Extract the [X, Y] coordinate from the center of the cell holding the provided text.  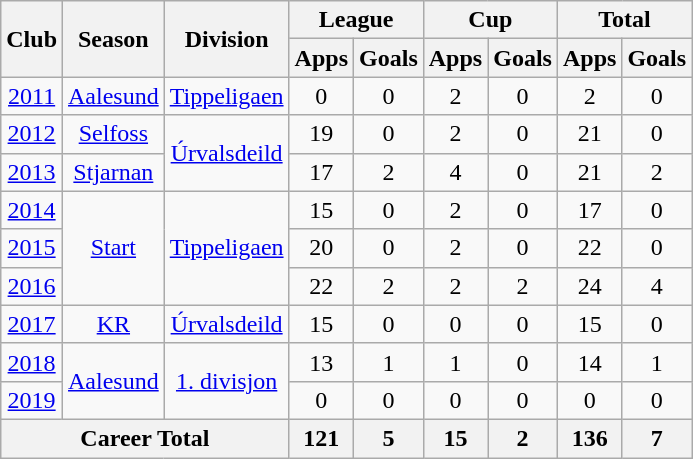
2014 [32, 210]
Stjarnan [114, 172]
2016 [32, 286]
2011 [32, 96]
Club [32, 39]
7 [657, 438]
2012 [32, 134]
2013 [32, 172]
2018 [32, 362]
Season [114, 39]
Selfoss [114, 134]
136 [589, 438]
13 [321, 362]
2015 [32, 248]
1. divisjon [226, 381]
KR [114, 324]
121 [321, 438]
14 [589, 362]
Career Total [145, 438]
19 [321, 134]
20 [321, 248]
League [356, 20]
Start [114, 248]
5 [389, 438]
2017 [32, 324]
24 [589, 286]
Division [226, 39]
Total [624, 20]
2019 [32, 400]
Cup [490, 20]
